Capture the cell that displays the provided text and extract its [X, Y] central coordinate. 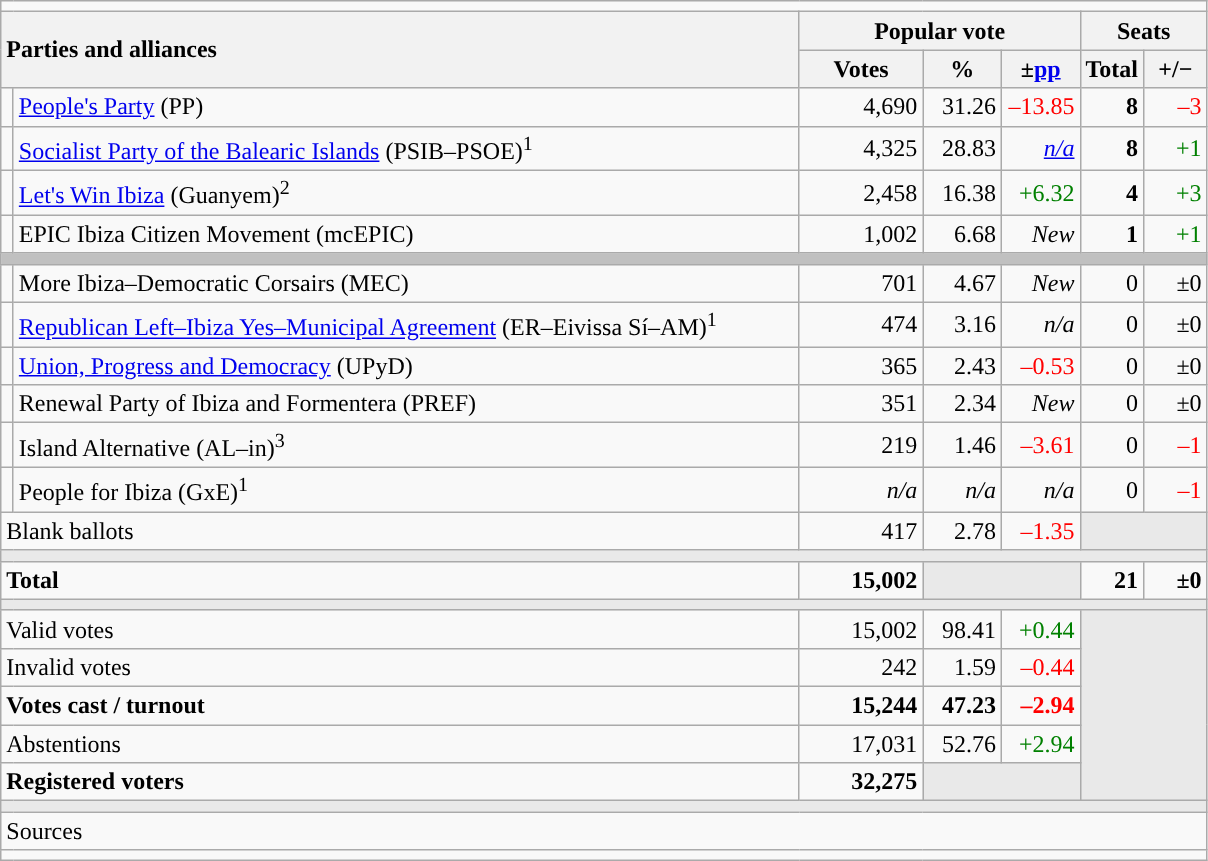
Renewal Party of Ibiza and Formentera (PREF) [406, 404]
32,275 [861, 782]
351 [861, 404]
+0.44 [1040, 629]
Seats [1144, 31]
2.43 [962, 366]
2.34 [962, 404]
2.78 [962, 531]
3.16 [962, 324]
2,458 [861, 194]
Republican Left–Ibiza Yes–Municipal Agreement (ER–Eivissa Sí–AM)1 [406, 324]
21 [1112, 580]
Parties and alliances [400, 50]
28.83 [962, 148]
More Ibiza–Democratic Corsairs (MEC) [406, 283]
Votes cast / turnout [400, 705]
4,690 [861, 107]
16.38 [962, 194]
–2.94 [1040, 705]
Socialist Party of the Balearic Islands (PSIB–PSOE)1 [406, 148]
31.26 [962, 107]
701 [861, 283]
Union, Progress and Democracy (UPyD) [406, 366]
–3 [1176, 107]
1,002 [861, 234]
242 [861, 667]
6.68 [962, 234]
+3 [1176, 194]
EPIC Ibiza Citizen Movement (mcEPIC) [406, 234]
People for Ibiza (GxE)1 [406, 490]
47.23 [962, 705]
365 [861, 366]
15,244 [861, 705]
+6.32 [1040, 194]
+2.94 [1040, 744]
–0.53 [1040, 366]
4,325 [861, 148]
474 [861, 324]
Votes [861, 69]
–1.35 [1040, 531]
–0.44 [1040, 667]
4.67 [962, 283]
Blank ballots [400, 531]
Let's Win Ibiza (Guanyem)2 [406, 194]
17,031 [861, 744]
People's Party (PP) [406, 107]
Valid votes [400, 629]
98.41 [962, 629]
219 [861, 446]
Invalid votes [400, 667]
% [962, 69]
52.76 [962, 744]
±pp [1040, 69]
1.59 [962, 667]
–3.61 [1040, 446]
Popular vote [940, 31]
Registered voters [400, 782]
4 [1112, 194]
+/− [1176, 69]
1 [1112, 234]
Abstentions [400, 744]
–13.85 [1040, 107]
417 [861, 531]
Island Alternative (AL–in)3 [406, 446]
1.46 [962, 446]
Sources [604, 831]
